Search for the cell housing the specified text and yield its [x, y] center coordinate. 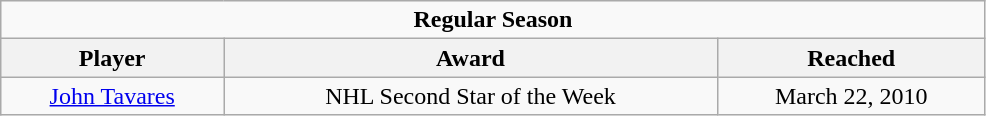
Player [112, 58]
Regular Season [493, 20]
Reached [851, 58]
March 22, 2010 [851, 96]
John Tavares [112, 96]
NHL Second Star of the Week [471, 96]
Award [471, 58]
